Output the (x, y) coordinate of the center of the cell containing the given text.  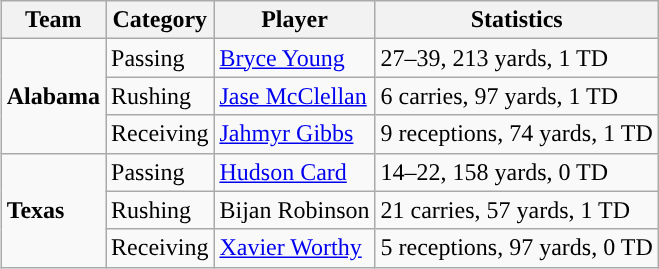
6 carries, 97 yards, 1 TD (516, 96)
21 carries, 57 yards, 1 TD (516, 210)
Category (160, 20)
Alabama (53, 96)
Player (294, 20)
Xavier Worthy (294, 248)
Texas (53, 210)
27–39, 213 yards, 1 TD (516, 58)
Jahmyr Gibbs (294, 134)
Team (53, 20)
Hudson Card (294, 172)
Statistics (516, 20)
14–22, 158 yards, 0 TD (516, 172)
9 receptions, 74 yards, 1 TD (516, 134)
Jase McClellan (294, 96)
Bryce Young (294, 58)
Bijan Robinson (294, 210)
5 receptions, 97 yards, 0 TD (516, 248)
